Pinpoint the cell where the given text exists, returning its [x, y] midpoint coordinate. 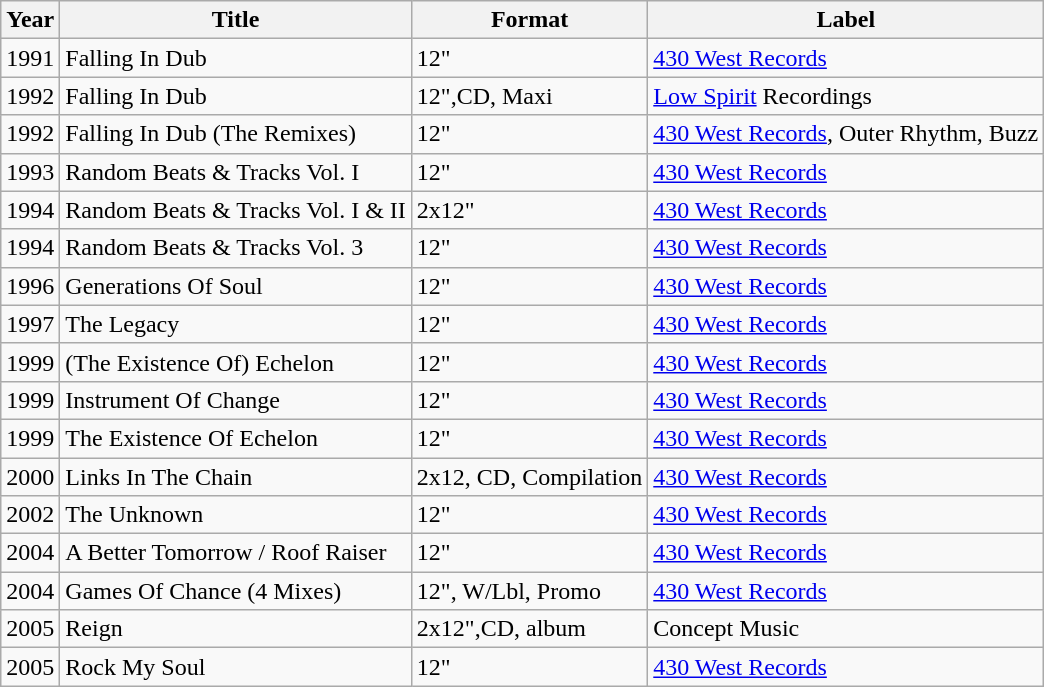
Title [236, 20]
2000 [30, 477]
2x12" [529, 210]
1993 [30, 172]
Random Beats & Tracks Vol. I & II [236, 210]
1991 [30, 58]
(The Existence Of) Echelon [236, 362]
Year [30, 20]
Random Beats & Tracks Vol. I [236, 172]
A Better Tomorrow / Roof Raiser [236, 553]
1997 [30, 324]
1996 [30, 286]
Reign [236, 629]
2x12, CD, Compilation [529, 477]
The Existence Of Echelon [236, 438]
Instrument Of Change [236, 400]
Label [846, 20]
Rock My Soul [236, 667]
The Unknown [236, 515]
Falling In Dub (The Remixes) [236, 134]
Concept Music [846, 629]
12",CD, Maxi [529, 96]
2x12",CD, album [529, 629]
Format [529, 20]
Random Beats & Tracks Vol. 3 [236, 248]
12", W/Lbl, Promo [529, 591]
The Legacy [236, 324]
Generations Of Soul [236, 286]
Links In The Chain [236, 477]
2002 [30, 515]
Games Of Chance (4 Mixes) [236, 591]
430 West Records, Outer Rhythm, Buzz [846, 134]
Low Spirit Recordings [846, 96]
